Return the (x, y) coordinate for the center point of the cell that contains the specified text.  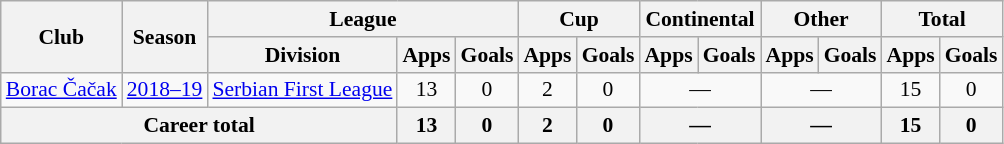
League (362, 19)
Season (165, 36)
Other (820, 19)
Borac Čačak (62, 90)
2018–19 (165, 90)
Career total (200, 126)
Continental (700, 19)
Cup (578, 19)
Division (302, 55)
Club (62, 36)
Total (942, 19)
Serbian First League (302, 90)
